Scan for the cell matching the given text and deliver its (x, y) coordinate at center. 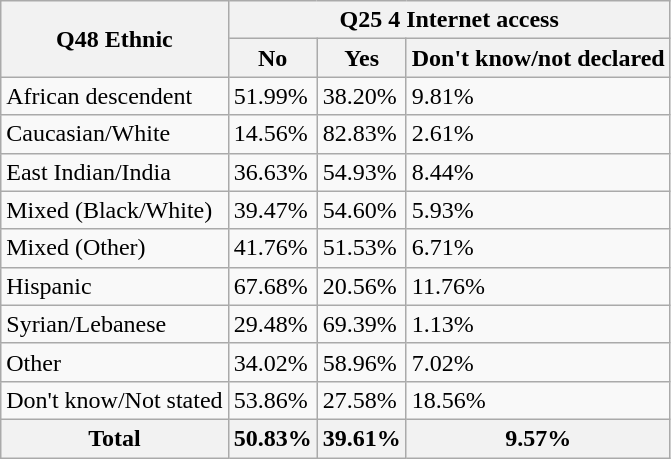
Hispanic (114, 286)
Mixed (Black/White) (114, 210)
Syrian/Lebanese (114, 324)
Q48 Ethnic (114, 39)
Total (114, 438)
34.02% (272, 362)
27.58% (362, 400)
Yes (362, 58)
41.76% (272, 248)
Q25 4 Internet access (449, 20)
6.71% (538, 248)
38.20% (362, 96)
2.61% (538, 134)
11.76% (538, 286)
67.68% (272, 286)
1.13% (538, 324)
39.61% (362, 438)
18.56% (538, 400)
39.47% (272, 210)
54.60% (362, 210)
54.93% (362, 172)
5.93% (538, 210)
9.81% (538, 96)
Don't know/Not stated (114, 400)
29.48% (272, 324)
African descendent (114, 96)
50.83% (272, 438)
51.99% (272, 96)
Mixed (Other) (114, 248)
Caucasian/White (114, 134)
58.96% (362, 362)
36.63% (272, 172)
53.86% (272, 400)
9.57% (538, 438)
69.39% (362, 324)
20.56% (362, 286)
8.44% (538, 172)
51.53% (362, 248)
14.56% (272, 134)
7.02% (538, 362)
Other (114, 362)
East Indian/India (114, 172)
Don't know/not declared (538, 58)
82.83% (362, 134)
No (272, 58)
